Provide the [X, Y] coordinate of the cell's center where the given text is located.  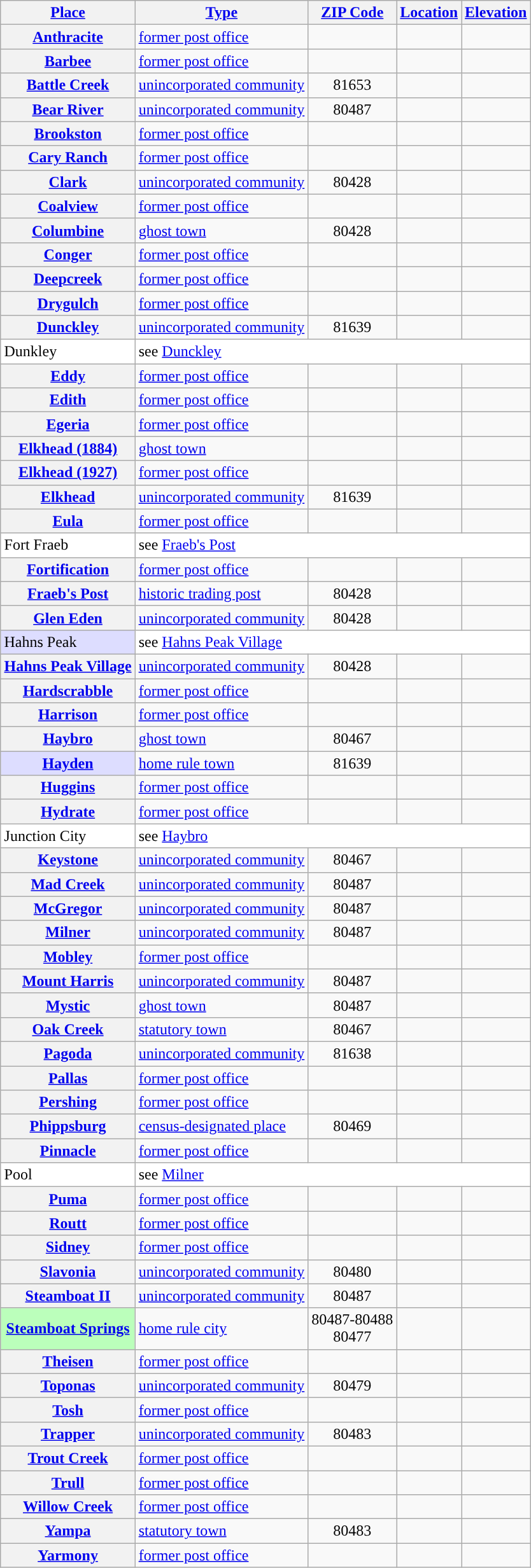
Oak Creek [67, 1029]
Theisen [67, 1361]
Deepcreek [67, 279]
Mystic [67, 1005]
Mad Creek [67, 884]
Dunckley [67, 328]
historic trading post [222, 593]
Cary Ranch [67, 158]
Eula [67, 521]
Hayden [67, 763]
Pershing [67, 1102]
Pagoda [67, 1053]
Glen Eden [67, 618]
see Hahns Peak Village [332, 642]
home rule town [222, 763]
Eddy [67, 376]
80480 [353, 1272]
Elkhead (1927) [67, 473]
Elkhead [67, 497]
Hydrate [67, 812]
home rule city [222, 1328]
census-designated place [222, 1127]
Coalview [67, 206]
Barbee [67, 61]
Location [429, 13]
Trapper [67, 1434]
Yarmony [67, 1555]
Puma [67, 1199]
Bear River [67, 109]
Egeria [67, 424]
Anthracite [67, 37]
80479 [353, 1385]
Dunkley [67, 352]
Hahns Peak Village [67, 666]
81638 [353, 1053]
81653 [353, 85]
Tosh [67, 1410]
see Milner [332, 1175]
Pallas [67, 1078]
Haybro [67, 739]
Yampa [67, 1531]
Keystone [67, 860]
Place [67, 13]
Toponas [67, 1385]
Type [222, 13]
Phippsburg [67, 1127]
80469 [353, 1127]
Mount Harris [67, 981]
Steamboat Springs [67, 1328]
Hahns Peak [67, 642]
Milner [67, 933]
Willow Creek [67, 1507]
Slavonia [67, 1272]
Brookston [67, 134]
Hardscrabble [67, 690]
Pinnacle [67, 1151]
Fort Fraeb [67, 545]
Battle Creek [67, 85]
see Dunckley [332, 352]
Conger [67, 254]
Junction City [67, 836]
Clark [67, 182]
Harrison [67, 715]
Routt [67, 1223]
Fraeb's Post [67, 593]
Huggins [67, 787]
Pool [67, 1175]
80487-8048880477 [353, 1328]
Drygulch [67, 303]
McGregor [67, 908]
see Fraeb's Post [332, 545]
see Haybro [332, 836]
ZIP Code [353, 13]
Steamboat II [67, 1296]
Sidney [67, 1247]
Trout Creek [67, 1458]
Trull [67, 1483]
Mobley [67, 957]
Fortification [67, 569]
Elevation [496, 13]
Edith [67, 400]
Columbine [67, 230]
Elkhead (1884) [67, 448]
